Identify which cell holds the provided text, then report its (x, y) central coordinate. 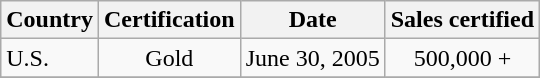
Certification (169, 20)
June 30, 2005 (312, 58)
Sales certified (462, 20)
Date (312, 20)
U.S. (50, 58)
Gold (169, 58)
500,000 + (462, 58)
Country (50, 20)
